Determine the (x, y) coordinate at the center of the cell enclosing the given text.  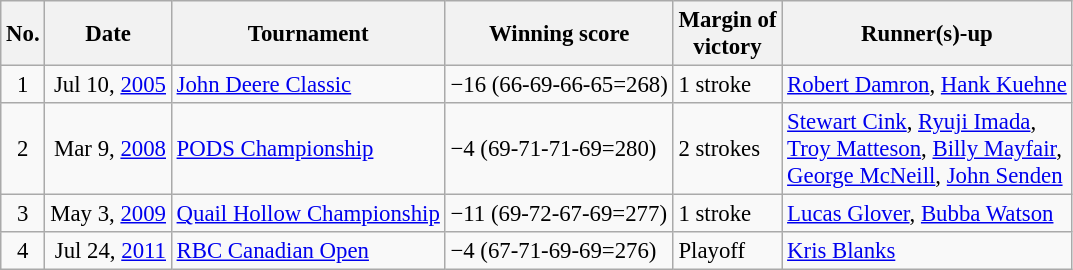
Jul 24, 2011 (108, 251)
Stewart Cink, Ryuji Imada, Troy Matteson, Billy Mayfair, George McNeill, John Senden (927, 149)
Date (108, 34)
Winning score (559, 34)
1 (23, 85)
PODS Championship (308, 149)
3 (23, 214)
2 (23, 149)
Quail Hollow Championship (308, 214)
May 3, 2009 (108, 214)
Playoff (728, 251)
Robert Damron, Hank Kuehne (927, 85)
4 (23, 251)
Mar 9, 2008 (108, 149)
John Deere Classic (308, 85)
Jul 10, 2005 (108, 85)
−4 (69-71-71-69=280) (559, 149)
−4 (67-71-69-69=276) (559, 251)
−11 (69-72-67-69=277) (559, 214)
Tournament (308, 34)
Lucas Glover, Bubba Watson (927, 214)
No. (23, 34)
Runner(s)-up (927, 34)
2 strokes (728, 149)
−16 (66-69-66-65=268) (559, 85)
Margin ofvictory (728, 34)
Kris Blanks (927, 251)
RBC Canadian Open (308, 251)
